Return [X, Y] of the center of cell containing provided text 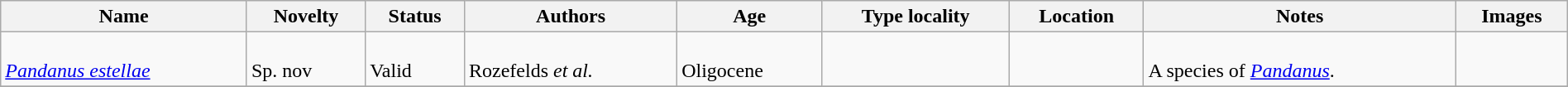
Type locality [916, 17]
Location [1076, 17]
Authors [571, 17]
Status [415, 17]
Notes [1300, 17]
Sp. nov [306, 60]
Valid [415, 60]
Images [1512, 17]
Rozefelds et al. [571, 60]
Oligocene [749, 60]
Pandanus estellae [124, 60]
Name [124, 17]
Age [749, 17]
Novelty [306, 17]
A species of Pandanus. [1300, 60]
